Output the [x, y] coordinate of the center of the cell containing the given text.  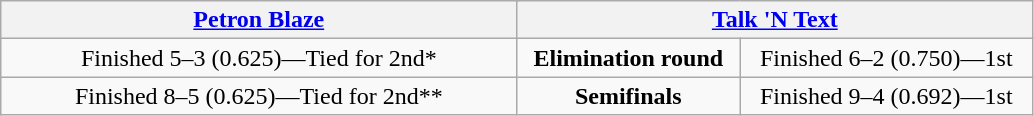
Finished 8–5 (0.625)—Tied for 2nd** [259, 96]
Elimination round [628, 58]
Talk 'N Text [775, 20]
Petron Blaze [259, 20]
Finished 9–4 (0.692)—1st [886, 96]
Finished 5–3 (0.625)—Tied for 2nd* [259, 58]
Semifinals [628, 96]
Finished 6–2 (0.750)—1st [886, 58]
